From the cell containing the given text, extract its center point as [x, y] coordinate. 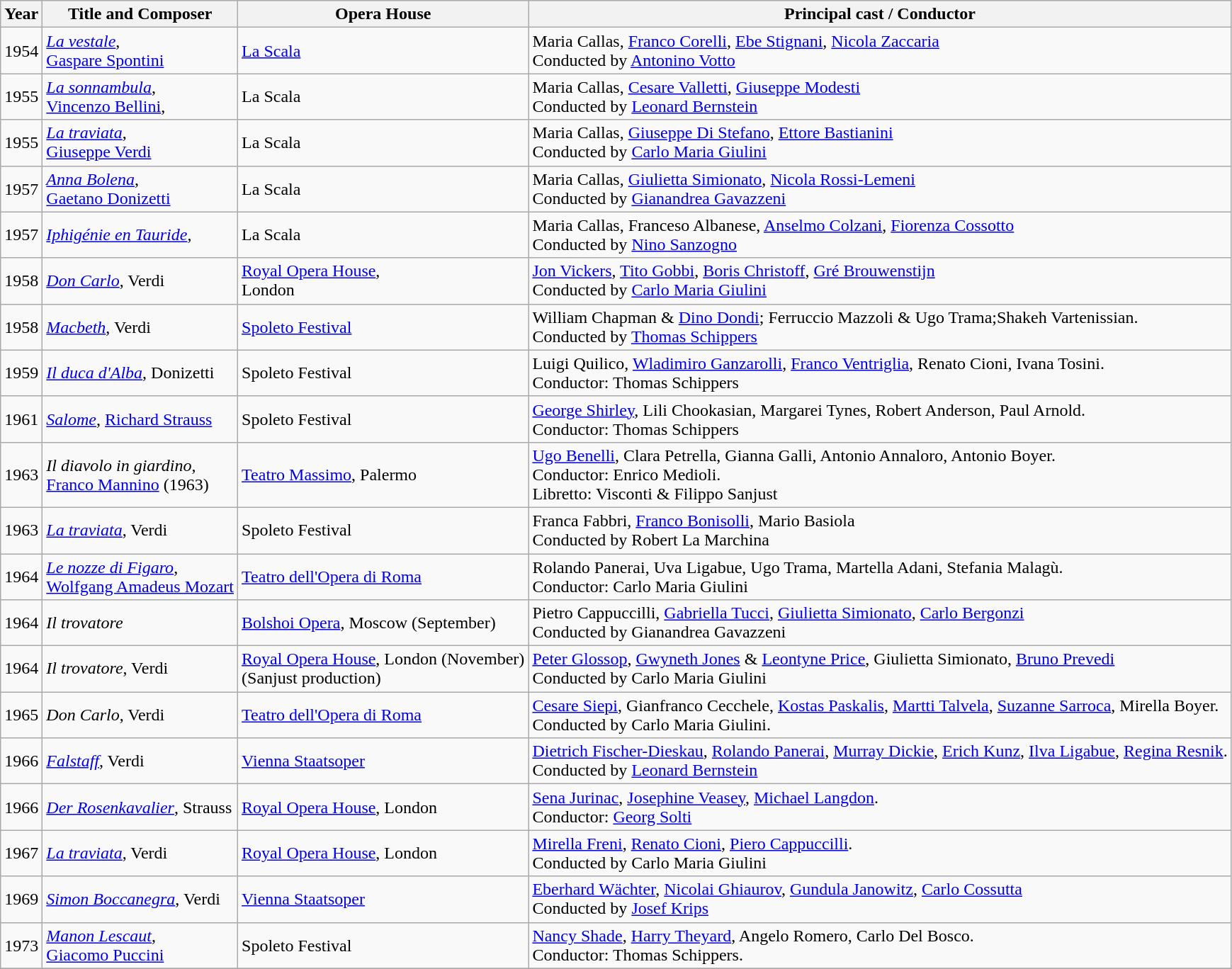
Jon Vickers, Tito Gobbi, Boris Christoff, Gré BrouwenstijnConducted by Carlo Maria Giulini [880, 280]
Maria Callas, Giulietta Simionato, Nicola Rossi-LemeniConducted by Gianandrea Gavazzeni [880, 188]
Dietrich Fischer-Dieskau, Rolando Panerai, Murray Dickie, Erich Kunz, Ilva Ligabue, Regina Resnik.Conducted by Leonard Bernstein [880, 761]
Iphigénie en Tauride, [140, 235]
La vestale,Gaspare Spontini [140, 51]
William Chapman & Dino Dondi; Ferruccio Mazzoli & Ugo Trama;Shakeh Vartenissian.Conducted by Thomas Schippers [880, 327]
Bolshoi Opera, Moscow (September) [383, 623]
1967 [21, 853]
La sonnambula,Vincenzo Bellini, [140, 96]
Maria Callas, Franceso Albanese, Anselmo Colzani, Fiorenza CossottoConducted by Nino Sanzogno [880, 235]
Salome, Richard Strauss [140, 419]
Title and Composer [140, 14]
Maria Callas, Cesare Valletti, Giuseppe ModestiConducted by Leonard Bernstein [880, 96]
Royal Opera House, London (November)(Sanjust production) [383, 669]
Anna Bolena,Gaetano Donizetti [140, 188]
Principal cast / Conductor [880, 14]
George Shirley, Lili Chookasian, Margarei Tynes, Robert Anderson, Paul Arnold.Conductor: Thomas Schippers [880, 419]
Il trovatore [140, 623]
Il duca d'Alba, Donizetti [140, 373]
Opera House [383, 14]
Simon Boccanegra, Verdi [140, 900]
1954 [21, 51]
1965 [21, 715]
1961 [21, 419]
La traviata, Giuseppe Verdi [140, 143]
Maria Callas, Franco Corelli, Ebe Stignani, Nicola ZaccariaConducted by Antonino Votto [880, 51]
Teatro Massimo, Palermo [383, 475]
1969 [21, 900]
Il diavolo in giardino,Franco Mannino (1963) [140, 475]
Sena Jurinac, Josephine Veasey, Michael Langdon.Conductor: Georg Solti [880, 807]
Eberhard Wächter, Nicolai Ghiaurov, Gundula Janowitz, Carlo CossuttaConducted by Josef Krips [880, 900]
Nancy Shade, Harry Theyard, Angelo Romero, Carlo Del Bosco.Conductor: Thomas Schippers. [880, 945]
Cesare Siepi, Gianfranco Cecchele, Kostas Paskalis, Martti Talvela, Suzanne Sarroca, Mirella Boyer.Conducted by Carlo Maria Giulini. [880, 715]
Der Rosenkavalier, Strauss [140, 807]
Macbeth, Verdi [140, 327]
Royal Opera House,London [383, 280]
1959 [21, 373]
Luigi Quilico, Wladimiro Ganzarolli, Franco Ventriglia, Renato Cioni, Ivana Tosini.Conductor: Thomas Schippers [880, 373]
Pietro Cappuccilli, Gabriella Tucci, Giulietta Simionato, Carlo BergonziConducted by Gianandrea Gavazzeni [880, 623]
Ugo Benelli, Clara Petrella, Gianna Galli, Antonio Annaloro, Antonio Boyer.Conductor: Enrico Medioli.Libretto: Visconti & Filippo Sanjust [880, 475]
Falstaff, Verdi [140, 761]
Maria Callas, Giuseppe Di Stefano, Ettore BastianiniConducted by Carlo Maria Giulini [880, 143]
Mirella Freni, Renato Cioni, Piero Cappuccilli.Conducted by Carlo Maria Giulini [880, 853]
Rolando Panerai, Uva Ligabue, Ugo Trama, Martella Adani, Stefania Malagù.Conductor: Carlo Maria Giulini [880, 577]
Peter Glossop, Gwyneth Jones & Leontyne Price, Giulietta Simionato, Bruno PrevediConducted by Carlo Maria Giulini [880, 669]
Manon Lescaut,Giacomo Puccini [140, 945]
Franca Fabbri, Franco Bonisolli, Mario BasiolaConducted by Robert La Marchina [880, 530]
Il trovatore, Verdi [140, 669]
1973 [21, 945]
Le nozze di Figaro,Wolfgang Amadeus Mozart [140, 577]
Year [21, 14]
